Return [x, y] of the center of cell containing provided text 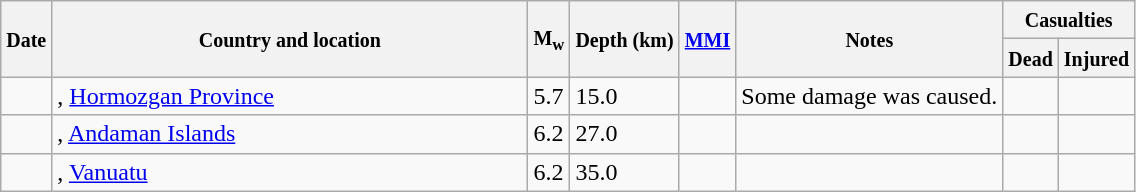
35.0 [624, 172]
Notes [870, 39]
Date [26, 39]
MMI [708, 39]
Some damage was caused. [870, 96]
Casualties [1069, 20]
Depth (km) [624, 39]
5.7 [549, 96]
15.0 [624, 96]
Dead [1031, 58]
Injured [1096, 58]
Mw [549, 39]
, Andaman Islands [290, 134]
, Vanuatu [290, 172]
Country and location [290, 39]
27.0 [624, 134]
, Hormozgan Province [290, 96]
